Scan for the cell matching the given text and deliver its [X, Y] coordinate at center. 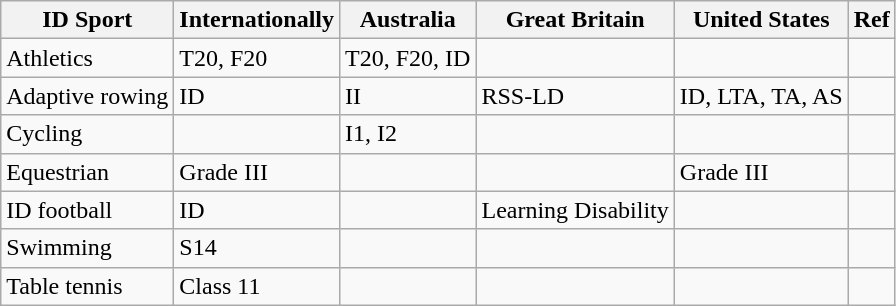
Internationally [257, 20]
Adaptive rowing [88, 96]
Australia [408, 20]
II [408, 96]
ID Sport [88, 20]
Learning Disability [575, 210]
Class 11 [257, 286]
Ref [872, 20]
T20, F20, ID [408, 58]
Great Britain [575, 20]
Athletics [88, 58]
ID football [88, 210]
Swimming [88, 248]
United States [761, 20]
T20, F20 [257, 58]
I1, I2 [408, 134]
Table tennis [88, 286]
ID, LTA, TA, AS [761, 96]
S14 [257, 248]
Cycling [88, 134]
RSS-LD [575, 96]
Equestrian [88, 172]
